Identify which cell holds the provided text, then report its [X, Y] central coordinate. 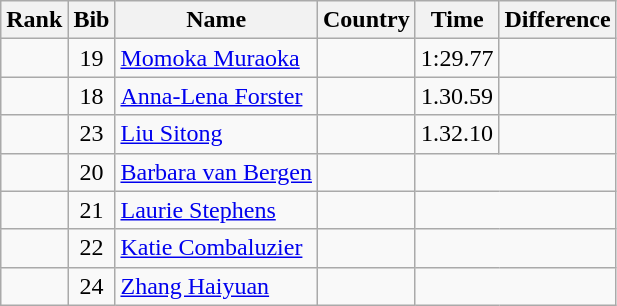
Difference [558, 20]
23 [92, 134]
Laurie Stephens [216, 210]
Anna-Lena Forster [216, 96]
21 [92, 210]
Katie Combaluzier [216, 248]
20 [92, 172]
Time [457, 20]
Zhang Haiyuan [216, 286]
1.30.59 [457, 96]
19 [92, 58]
Name [216, 20]
Country [366, 20]
18 [92, 96]
Rank [34, 20]
24 [92, 286]
Barbara van Bergen [216, 172]
1.32.10 [457, 134]
Momoka Muraoka [216, 58]
Liu Sitong [216, 134]
Bib [92, 20]
1:29.77 [457, 58]
22 [92, 248]
